Pinpoint the cell where the given text exists, returning its (x, y) midpoint coordinate. 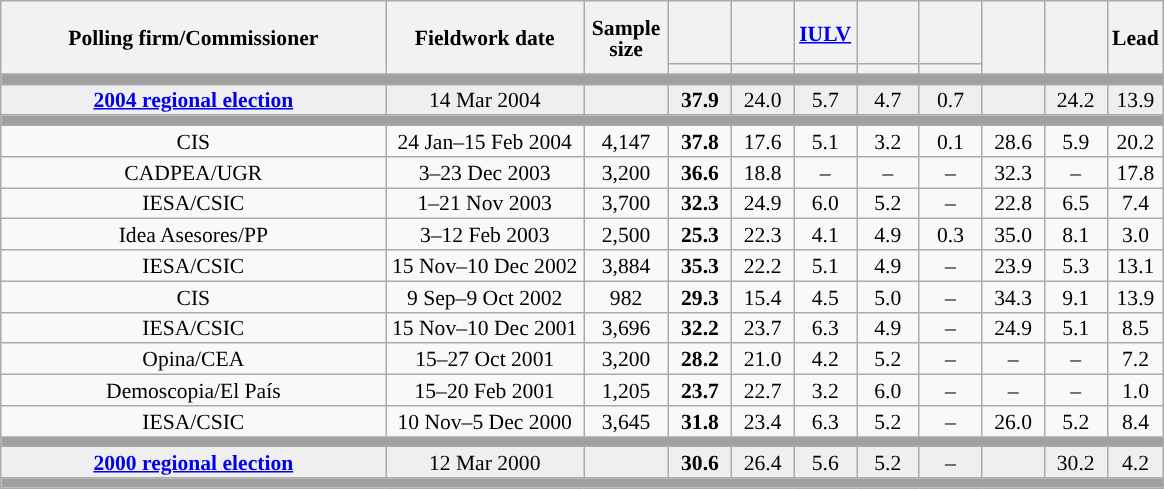
8.4 (1136, 422)
6.5 (1076, 204)
15 Nov–10 Dec 2002 (485, 266)
3,700 (626, 204)
15–27 Oct 2001 (485, 360)
2,500 (626, 234)
30.2 (1076, 462)
28.6 (1014, 142)
1,205 (626, 390)
4.7 (888, 100)
29.3 (700, 296)
26.0 (1014, 422)
24.0 (762, 100)
35.3 (700, 266)
3–12 Feb 2003 (485, 234)
8.1 (1076, 234)
1.0 (1136, 390)
15 Nov–10 Dec 2001 (485, 328)
32.2 (700, 328)
22.2 (762, 266)
5.9 (1076, 142)
Demoscopia/El País (194, 390)
Opina/CEA (194, 360)
2000 regional election (194, 462)
10 Nov–5 Dec 2000 (485, 422)
13.1 (1136, 266)
35.0 (1014, 234)
22.3 (762, 234)
5.7 (826, 100)
25.3 (700, 234)
0.3 (950, 234)
Idea Asesores/PP (194, 234)
3,696 (626, 328)
4,147 (626, 142)
CADPEA/UGR (194, 172)
3,884 (626, 266)
4.1 (826, 234)
3.0 (1136, 234)
5.6 (826, 462)
26.4 (762, 462)
Sample size (626, 38)
3,645 (626, 422)
Fieldwork date (485, 38)
1–21 Nov 2003 (485, 204)
8.5 (1136, 328)
22.7 (762, 390)
18.8 (762, 172)
15.4 (762, 296)
34.3 (1014, 296)
31.8 (700, 422)
7.2 (1136, 360)
28.2 (700, 360)
12 Mar 2000 (485, 462)
5.0 (888, 296)
23.9 (1014, 266)
22.8 (1014, 204)
24 Jan–15 Feb 2004 (485, 142)
9.1 (1076, 296)
0.1 (950, 142)
2004 regional election (194, 100)
15–20 Feb 2001 (485, 390)
20.2 (1136, 142)
17.6 (762, 142)
21.0 (762, 360)
30.6 (700, 462)
4.5 (826, 296)
36.6 (700, 172)
5.3 (1076, 266)
17.8 (1136, 172)
IULV (826, 32)
24.2 (1076, 100)
7.4 (1136, 204)
37.8 (700, 142)
Polling firm/Commissioner (194, 38)
Lead (1136, 38)
37.9 (700, 100)
23.4 (762, 422)
9 Sep–9 Oct 2002 (485, 296)
0.7 (950, 100)
3–23 Dec 2003 (485, 172)
982 (626, 296)
14 Mar 2004 (485, 100)
